Pinpoint the cell where the given text exists, returning its (x, y) midpoint coordinate. 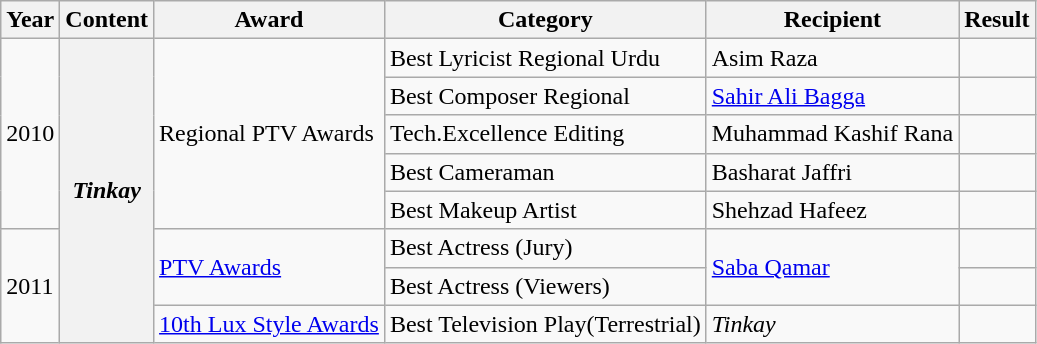
Basharat Jaffri (832, 172)
Asim Raza (832, 58)
Award (270, 20)
PTV Awards (270, 267)
Best Lyricist Regional Urdu (545, 58)
2010 (30, 134)
Result (997, 20)
Best Makeup Artist (545, 210)
Content (107, 20)
Best Actress (Viewers) (545, 286)
Category (545, 20)
Best Television Play(Terrestrial) (545, 324)
Sahir Ali Bagga (832, 96)
Saba Qamar (832, 267)
Muhammad Kashif Rana (832, 134)
Best Cameraman (545, 172)
2011 (30, 286)
Tech.Excellence Editing (545, 134)
Best Actress (Jury) (545, 248)
Regional PTV Awards (270, 134)
Shehzad Hafeez (832, 210)
Best Composer Regional (545, 96)
Year (30, 20)
10th Lux Style Awards (270, 324)
Recipient (832, 20)
